Scan for the cell matching the given text and deliver its [x, y] coordinate at center. 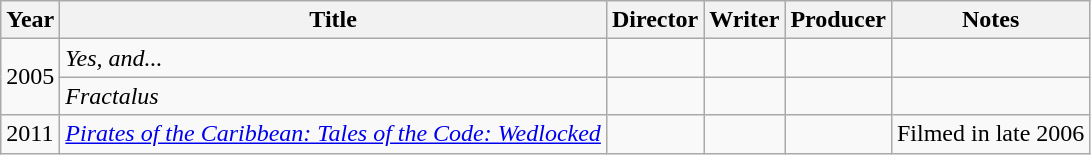
2005 [30, 77]
Writer [744, 20]
Director [654, 20]
Fractalus [334, 96]
Producer [838, 20]
Title [334, 20]
2011 [30, 134]
Year [30, 20]
Notes [990, 20]
Filmed in late 2006 [990, 134]
Pirates of the Caribbean: Tales of the Code: Wedlocked [334, 134]
Yes, and... [334, 58]
